Determine the [x, y] coordinate at the center of the cell enclosing the given text.  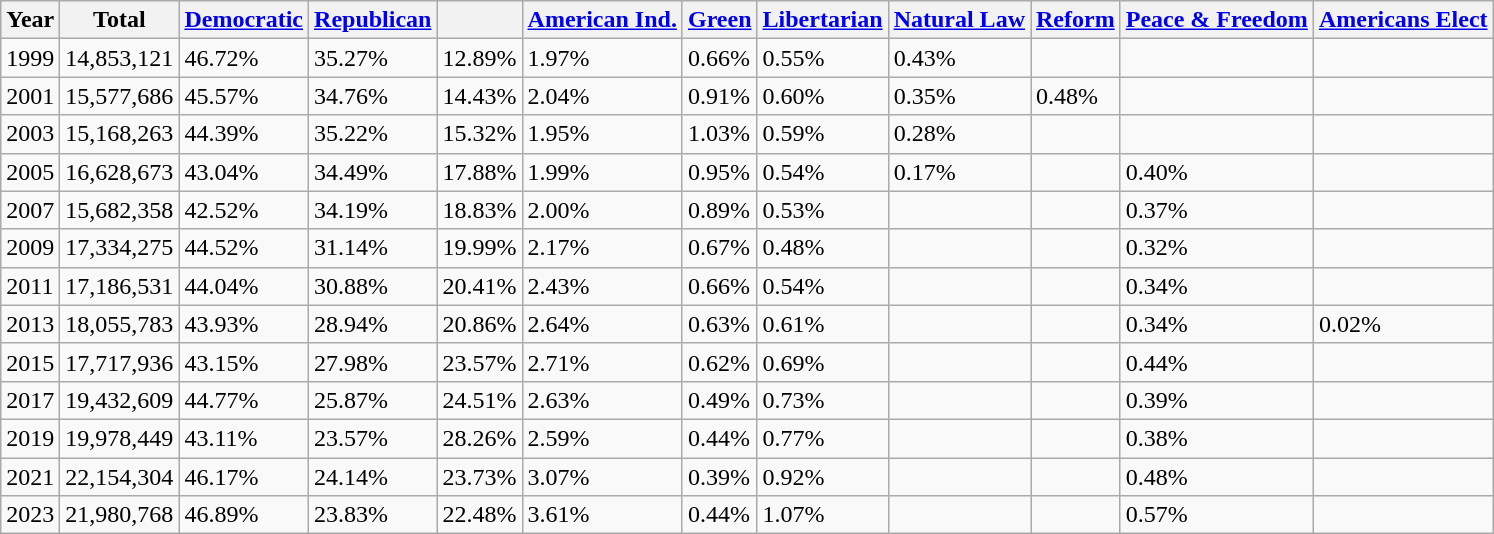
35.27% [373, 58]
0.35% [959, 96]
46.17% [244, 477]
0.89% [720, 210]
Year [30, 20]
2.71% [602, 362]
15,682,358 [120, 210]
16,628,673 [120, 172]
2.04% [602, 96]
42.52% [244, 210]
2009 [30, 248]
2.43% [602, 286]
18,055,783 [120, 324]
0.95% [720, 172]
25.87% [373, 400]
0.53% [822, 210]
45.57% [244, 96]
44.39% [244, 134]
0.69% [822, 362]
43.04% [244, 172]
3.61% [602, 515]
Peace & Freedom [1216, 20]
1999 [30, 58]
2003 [30, 134]
0.59% [822, 134]
17,334,275 [120, 248]
44.77% [244, 400]
0.67% [720, 248]
2017 [30, 400]
17.88% [480, 172]
28.26% [480, 438]
30.88% [373, 286]
2007 [30, 210]
2005 [30, 172]
46.89% [244, 515]
Natural Law [959, 20]
15,577,686 [120, 96]
Reform [1075, 20]
20.86% [480, 324]
46.72% [244, 58]
15,168,263 [120, 134]
23.83% [373, 515]
0.32% [1216, 248]
43.11% [244, 438]
0.40% [1216, 172]
0.55% [822, 58]
12.89% [480, 58]
0.60% [822, 96]
2023 [30, 515]
22.48% [480, 515]
27.98% [373, 362]
43.93% [244, 324]
1.99% [602, 172]
43.15% [244, 362]
1.97% [602, 58]
0.17% [959, 172]
19,978,449 [120, 438]
28.94% [373, 324]
0.49% [720, 400]
0.28% [959, 134]
34.49% [373, 172]
0.73% [822, 400]
3.07% [602, 477]
15.32% [480, 134]
23.73% [480, 477]
0.38% [1216, 438]
0.57% [1216, 515]
20.41% [480, 286]
35.22% [373, 134]
34.19% [373, 210]
2015 [30, 362]
34.76% [373, 96]
2.63% [602, 400]
Democratic [244, 20]
1.07% [822, 515]
Americans Elect [1403, 20]
2019 [30, 438]
2.00% [602, 210]
0.91% [720, 96]
0.61% [822, 324]
2011 [30, 286]
18.83% [480, 210]
2001 [30, 96]
2013 [30, 324]
0.62% [720, 362]
24.51% [480, 400]
Republican [373, 20]
American Ind. [602, 20]
0.02% [1403, 324]
0.63% [720, 324]
Libertarian [822, 20]
0.43% [959, 58]
19.99% [480, 248]
2021 [30, 477]
17,186,531 [120, 286]
22,154,304 [120, 477]
0.37% [1216, 210]
17,717,936 [120, 362]
0.92% [822, 477]
31.14% [373, 248]
24.14% [373, 477]
Total [120, 20]
1.03% [720, 134]
2.59% [602, 438]
19,432,609 [120, 400]
14.43% [480, 96]
44.04% [244, 286]
14,853,121 [120, 58]
Green [720, 20]
44.52% [244, 248]
21,980,768 [120, 515]
1.95% [602, 134]
0.77% [822, 438]
2.17% [602, 248]
2.64% [602, 324]
